Scan for the cell matching the given text and deliver its (X, Y) coordinate at center. 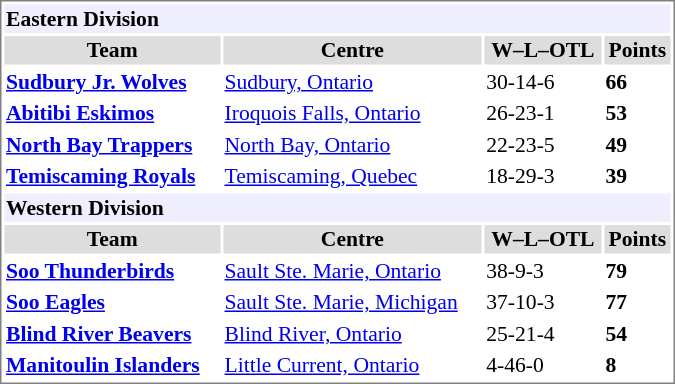
Sudbury Jr. Wolves (112, 82)
Iroquois Falls, Ontario (352, 113)
Western Division (337, 208)
Manitoulin Islanders (112, 365)
77 (637, 302)
Blind River, Ontario (352, 334)
22-23-5 (543, 144)
Soo Eagles (112, 302)
18-29-3 (543, 176)
53 (637, 113)
54 (637, 334)
37-10-3 (543, 302)
39 (637, 176)
4-46-0 (543, 365)
8 (637, 365)
Blind River Beavers (112, 334)
25-21-4 (543, 334)
North Bay Trappers (112, 144)
Sault Ste. Marie, Michigan (352, 302)
North Bay, Ontario (352, 144)
Eastern Division (337, 18)
Soo Thunderbirds (112, 270)
79 (637, 270)
Sault Ste. Marie, Ontario (352, 270)
30-14-6 (543, 82)
49 (637, 144)
Abitibi Eskimos (112, 113)
Temiscaming Royals (112, 176)
26-23-1 (543, 113)
Temiscaming, Quebec (352, 176)
Little Current, Ontario (352, 365)
Sudbury, Ontario (352, 82)
66 (637, 82)
38-9-3 (543, 270)
